Search for the cell housing the specified text and yield its [X, Y] center coordinate. 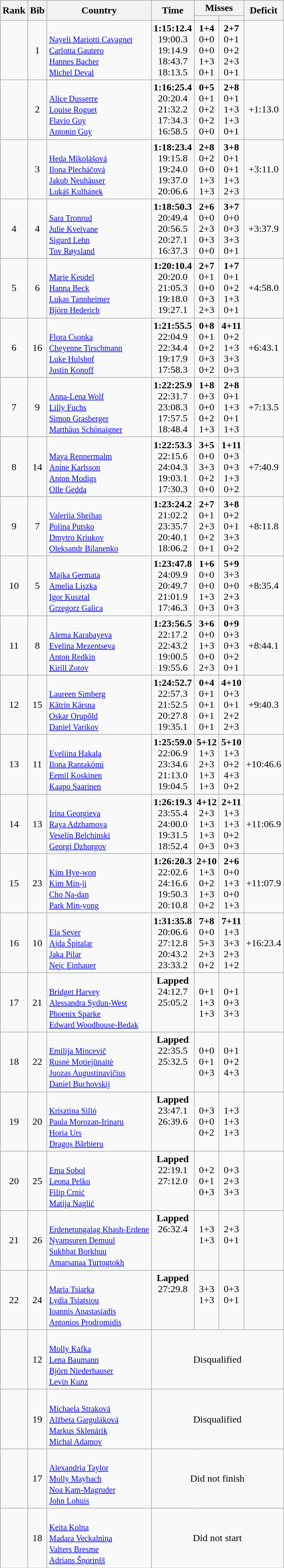
+1:13.0 [264, 110]
23 [38, 883]
Majka GermataAmelia LiszkaIgor KusztalGrzegorz Galica [99, 586]
Alexandria TaylorMolly MaybachNoa Kam-MagruderJohn Lohuis [99, 1478]
Molly KafkaLena BaumannBjörn NiederhauserLevin Kunz [99, 1359]
Bridget HarveyAlessandra Sydun-WestPhoenix SparkeEdward Woodhouse-Bedak [99, 1002]
2+8 0+11+3 1+30+1 [232, 110]
+7:13.5 [264, 407]
Nayeli Mariotti CavagnetCarlotta GauteroHannes BacherMichel Deval [99, 50]
Michaela StrakováAlžbeta GargulákováMarkus SklenárikMichal Adamov [99, 1419]
Emilija MincevičRusnė MotiejūnaitėJuozas AugustinavičiusDaniel Buchovskij [99, 1062]
0+4 0+10+1 0+10+1 [206, 705]
0+9 0+30+3 0+20+1 [232, 645]
Lapped27:29.8 [173, 1300]
5+93+30+0 2+30+3 [232, 586]
1+110+30+3 1+30+2 [232, 467]
0+10+3 3+3 [232, 1002]
4+11 0+21+3 3+30+3 [232, 348]
0+30+1 [232, 1300]
3+8 0+10+1 1+32+3 [232, 169]
Time [173, 11]
1:16:25.420:20.421:32.217:34.316:58.5 [173, 110]
25 [38, 1181]
5+101+30+2 4+30+2 [232, 764]
+3:37.9 [264, 229]
Irina GeorgievaRaya AdzhamovaVeselin BelchinskiGeorgi Dzhorgov [99, 824]
1+31+3 [206, 1240]
1:21:55.522:04.922:34.419:17.917:58.3 [173, 348]
Valeriia SheihasPolina PutskoDmytro KriukovOleksandr Bilanenko [99, 526]
3+31+3 [206, 1300]
1+60+00+0 1+30+3 [206, 586]
3+50+03+3 0+20+0 [206, 467]
2+70+12+3 0+20+1 [206, 526]
1:22:25.922:31.723:08.317:57.518:48.4 [173, 407]
1:18:50.320:49.420:56.520:27.116:37.3 [173, 229]
Sara TronrudJulie KvelvaneSigurd LehnTov Røysland [99, 229]
Eveliina HakalaIlona RantakömiEemil KoskinenKaapo Saarinen [99, 764]
4+100+30+1 2+22+3 [232, 705]
1:23:24.221:02.223:35.720:40.118:06.2 [173, 526]
+8:11.8 [264, 526]
Did not start [217, 1538]
+11:06.9 [264, 824]
2 [38, 110]
1 [38, 50]
1+7 0+10+2 1+30+1 [232, 288]
Flora CsonkaCheyenne TirschmannLuke HulshofJustin Konoff [99, 348]
1:20:10.420:20.021:05.319:18.019:27.1 [173, 288]
Did not finish [217, 1478]
3+7 0+00+3 3+30+1 [232, 229]
+9:40.3 [264, 705]
Alema KarabayevaEvelina MezentsevaAnton RedkinKirill Zotov [99, 645]
2+6 0+02+3 0+30+0 [206, 229]
1+40+00+0 1+30+1 [206, 50]
2+111+31+3 0+20+3 [232, 824]
2+101+30+2 1+30+2 [206, 883]
Anna-Lena WolfLilly FuchsSimon GrasbergerMatthäus Schönaigner [99, 407]
+8:44.1 [264, 645]
2+80+11+3 0+11+3 [232, 407]
Maya RennermalmAnine KarlssonAnton ModigsOlle Gedda [99, 467]
24 [38, 1300]
Country [99, 11]
1:26:19.323:55.424:00.019:31.518:52.4 [173, 824]
5+121+32+3 1+31+3 [206, 764]
7+111+33+3 2+31+2 [232, 943]
0+11+3 1+3 [206, 1002]
Lapped23:47.126:39.6 [173, 1121]
0+32+3 3+3 [232, 1181]
3+80+20+1 3+30+2 [232, 526]
Deficit [264, 11]
0+10+2 4+3 [232, 1062]
26 [38, 1240]
2+30+1 [232, 1240]
Lapped26:32.4 [173, 1240]
0+80+10+2 0+30+2 [206, 348]
1+80+30+0 0+21+3 [206, 407]
Marie KeudelHanna BeckLukas TannheimerBjörn Hederich [99, 288]
Lapped22:19.127:12.0 [173, 1181]
Maria TsiarkaLydia TsiatsiouIoannis AnastasiadisAntonios Prodromidis [99, 1300]
2+8 0+20+0 1+31+3 [206, 169]
1:15:12.419:00.319:14.918:43.718:13.5 [173, 50]
Keita KolnaMadara VeckalniņaValters BresmeAdrians Šņoriņšš [99, 1538]
Ema SobolLeona PelkoFilip CrnićMatija Naglić [99, 1181]
+3:11.0 [264, 169]
1:25:59.022:06.923:34.621:13.019:04.5 [173, 764]
1:24:52.722:57.321:52.520:27.819:35.1 [173, 705]
1:18:23.419:15.819:24.019:37.020:06.6 [173, 169]
2+7 0+10+0 0+32+3 [206, 288]
Erdenetungalag Khash-ErdeneNyamsuren DemuulSukhbat BorkhuuAmarsanaa Turtogtokh [99, 1240]
Misses [219, 8]
Ela SeverAjda ŠpitalarJaka PilarNejc Einhauer [99, 943]
+4:58.0 [264, 288]
2+60+01+3 0+01+3 [232, 883]
1:23:47.824:09.920:49.721:01.917:46.3 [173, 586]
3 [38, 169]
2+70+10+2 2+30+1 [232, 50]
4+122+31+3 1+30+3 [206, 824]
0+20+1 0+3 [206, 1181]
Laureen SimbergKätrin KärsnaOskar OrupõldDaniel Varikov [99, 705]
+11:07.9 [264, 883]
+8:35.4 [264, 586]
0+00+1 0+3 [206, 1062]
Lapped22:35.525:32.5 [173, 1062]
7+80+05+3 2+30+2 [206, 943]
Lapped24:12.725:05.2 [173, 1002]
1:26:20.322:02.624:16.619:50.320:10.8 [173, 883]
0+30+0 0+2 [206, 1121]
+6:43.1 [264, 348]
+16:23.4 [264, 943]
Alice DusserreLouise RoguetFlavio GuyAntonin Guy [99, 110]
Rank [14, 11]
Krisztina SillóPaula Morozan-IrinaruHoria UrsDragoș Bărbieru [99, 1121]
Heda MikolášováIlona PlecháčováJakub NeuhäuserLukáš Kulhánek [99, 169]
1:23:56.522:17.222:43.219:00.519:55.6 [173, 645]
+10:46.6 [264, 764]
+7:40.9 [264, 467]
0+50+10+2 0+20+0 [206, 110]
1:31:35.820:06.627:12.820:43.223:33.2 [173, 943]
Kim Hye-wonKim Min-jiCho Na-danPark Min-yong [99, 883]
3+60+01+3 0+02+3 [206, 645]
1+31+3 1+3 [232, 1121]
Bib [38, 11]
1:22:53.322:15.624:04.319:03.117:30.3 [173, 467]
